Return the (x, y) coordinate for the center point of the cell that contains the specified text.  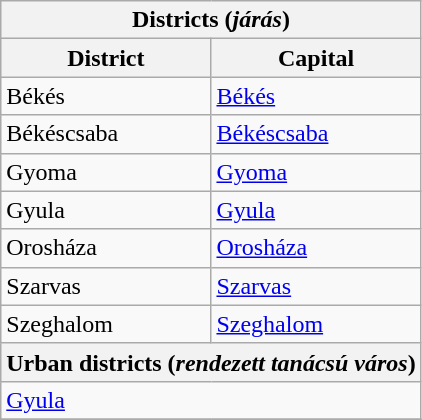
Districts (járás) (211, 20)
District (106, 58)
Capital (316, 58)
Urban districts (rendezett tanácsú város) (211, 362)
